Capture the cell that displays the provided text and extract its [x, y] central coordinate. 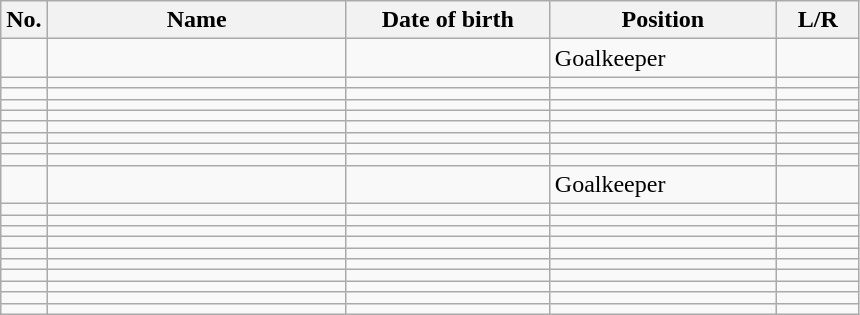
L/R [818, 20]
No. [24, 20]
Date of birth [448, 20]
Name [196, 20]
Position [662, 20]
